Return (x, y) of the center of cell containing provided text 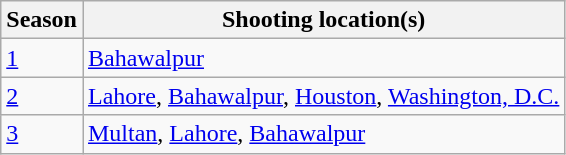
Shooting location(s) (323, 20)
2 (42, 96)
Bahawalpur (323, 58)
3 (42, 134)
1 (42, 58)
Multan, Lahore, Bahawalpur (323, 134)
Season (42, 20)
Lahore, Bahawalpur, Houston, Washington, D.C. (323, 96)
